Detect which cell encompasses the target text, then output its [x, y] center coordinate. 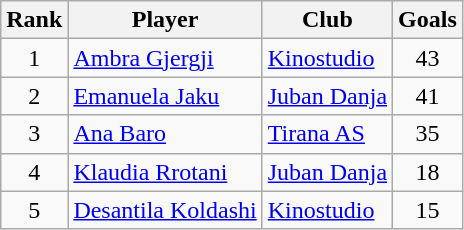
Player [165, 20]
Ambra Gjergji [165, 58]
Goals [428, 20]
35 [428, 134]
5 [34, 210]
Tirana AS [327, 134]
Emanuela Jaku [165, 96]
18 [428, 172]
Club [327, 20]
1 [34, 58]
43 [428, 58]
Desantila Koldashi [165, 210]
15 [428, 210]
4 [34, 172]
2 [34, 96]
Ana Baro [165, 134]
41 [428, 96]
Klaudia Rrotani [165, 172]
Rank [34, 20]
3 [34, 134]
